From the cell containing the given text, extract its center point as (x, y) coordinate. 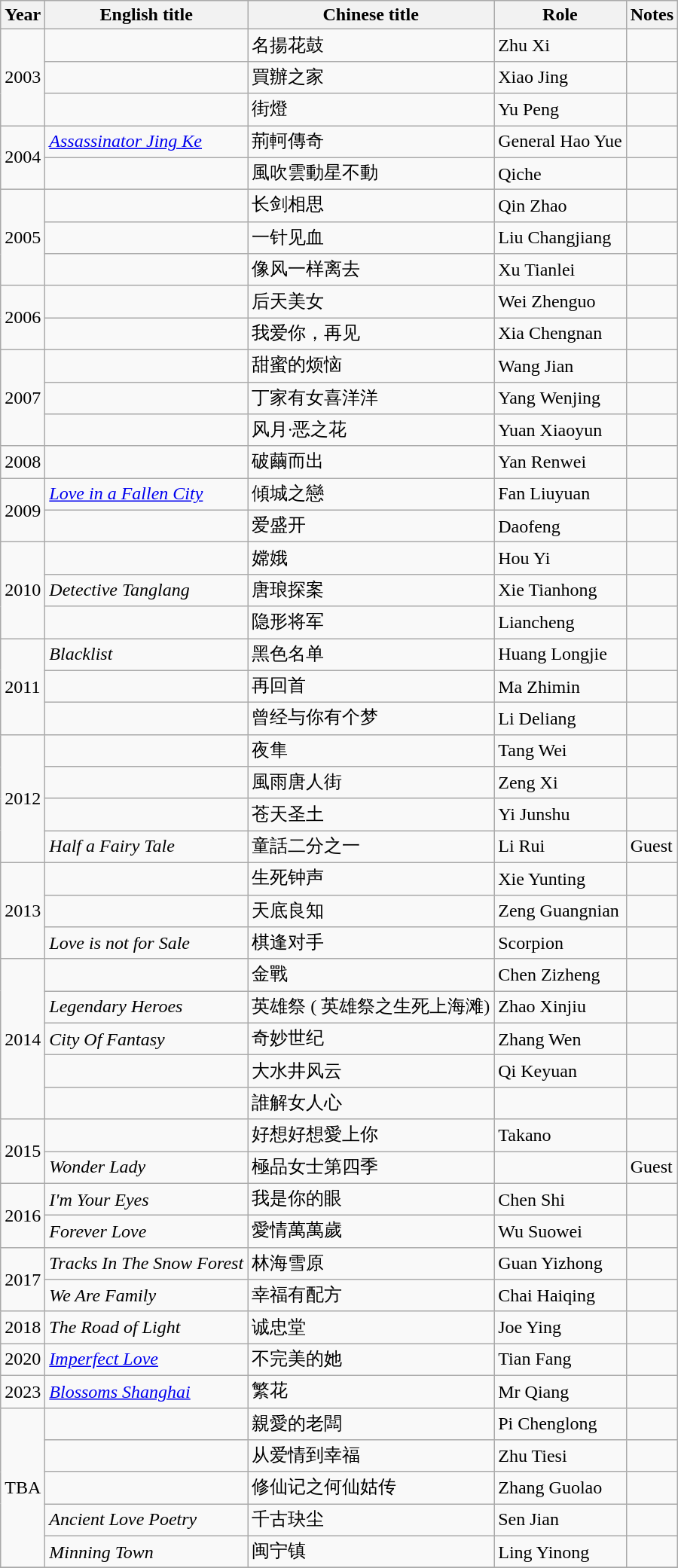
Takano (560, 1136)
Imperfect Love (146, 1360)
Qi Keyuan (560, 1071)
像风一样离去 (371, 270)
Wei Zhenguo (560, 301)
不完美的她 (371, 1360)
唐琅探案 (371, 590)
闽宁镇 (371, 1551)
Mr Qiang (560, 1392)
我爱你，再见 (371, 334)
Xia Chengnan (560, 334)
2004 (23, 157)
破繭而出 (371, 462)
奇妙世纪 (371, 1039)
Scorpion (560, 943)
Chen Shi (560, 1199)
Yi Junshu (560, 815)
街燈 (371, 110)
英雄祭 ( 英雄祭之生死上海滩) (371, 1008)
Li Deliang (560, 718)
嫦娥 (371, 559)
Guan Yizhong (560, 1264)
Fan Liuyuan (560, 494)
2011 (23, 687)
Ma Zhimin (560, 687)
誰解女人心 (371, 1103)
长剑相思 (371, 206)
We Are Family (146, 1295)
Notes (652, 15)
Xiao Jing (560, 77)
2012 (23, 798)
I'm Your Eyes (146, 1199)
诚忠堂 (371, 1327)
2023 (23, 1392)
Role (560, 15)
2016 (23, 1216)
English title (146, 15)
曾经与你有个梦 (371, 718)
风月·恶之花 (371, 431)
買辦之家 (371, 77)
Huang Longjie (560, 655)
一针见血 (371, 238)
Yan Renwei (560, 462)
黑色名单 (371, 655)
2007 (23, 398)
2018 (23, 1327)
2008 (23, 462)
名揚花鼓 (371, 45)
Year (23, 15)
Zhang Guolao (560, 1488)
从爱情到幸福 (371, 1457)
Yang Wenjing (560, 398)
Qin Zhao (560, 206)
Blossoms Shanghai (146, 1392)
Half a Fairy Tale (146, 847)
2010 (23, 590)
Liancheng (560, 622)
Li Rui (560, 847)
Ancient Love Poetry (146, 1520)
Hou Yi (560, 559)
丁家有女喜洋洋 (371, 398)
Legendary Heroes (146, 1008)
生死钟声 (371, 878)
Blacklist (146, 655)
General Hao Yue (560, 142)
金戰 (371, 975)
Ling Yinong (560, 1551)
Zeng Xi (560, 783)
大水井风云 (371, 1071)
傾城之戀 (371, 494)
Liu Changjiang (560, 238)
2005 (23, 238)
Pi Chenglong (560, 1423)
棋逢对手 (371, 943)
苍天圣土 (371, 815)
Tang Wei (560, 750)
Daofeng (560, 526)
2015 (23, 1151)
天底良知 (371, 911)
2017 (23, 1279)
風雨唐人街 (371, 783)
Zhao Xinjiu (560, 1008)
Zeng Guangnian (560, 911)
隐形将军 (371, 622)
后天美女 (371, 301)
林海雪原 (371, 1264)
甜蜜的烦恼 (371, 366)
2014 (23, 1039)
2003 (23, 78)
親愛的老闆 (371, 1423)
Qiche (560, 173)
Xu Tianlei (560, 270)
繁花 (371, 1392)
2009 (23, 511)
Love is not for Sale (146, 943)
Wu Suowei (560, 1232)
Wang Jian (560, 366)
Assassinator Jing Ke (146, 142)
Tian Fang (560, 1360)
Forever Love (146, 1232)
再回首 (371, 687)
The Road of Light (146, 1327)
Yu Peng (560, 110)
Yuan Xiaoyun (560, 431)
Xie Yunting (560, 878)
夜隼 (371, 750)
Sen Jian (560, 1520)
千古玦尘 (371, 1520)
Joe Ying (560, 1327)
風吹雲動星不動 (371, 173)
我是你的眼 (371, 1199)
愛情萬萬歲 (371, 1232)
2020 (23, 1360)
極品女士第四季 (371, 1167)
好想好想愛上你 (371, 1136)
童話二分之一 (371, 847)
2006 (23, 318)
爱盛开 (371, 526)
Tracks In The Snow Forest (146, 1264)
Love in a Fallen City (146, 494)
Minning Town (146, 1551)
Chen Zizheng (560, 975)
幸福有配方 (371, 1295)
修仙记之何仙姑传 (371, 1488)
Zhang Wen (560, 1039)
Zhu Xi (560, 45)
Detective Tanglang (146, 590)
Chinese title (371, 15)
荊軻傳奇 (371, 142)
Zhu Tiesi (560, 1457)
Wonder Lady (146, 1167)
2013 (23, 911)
TBA (23, 1488)
City Of Fantasy (146, 1039)
Chai Haiqing (560, 1295)
Xie Tianhong (560, 590)
